Determine the (X, Y) coordinate at the center of the cell enclosing the given text.  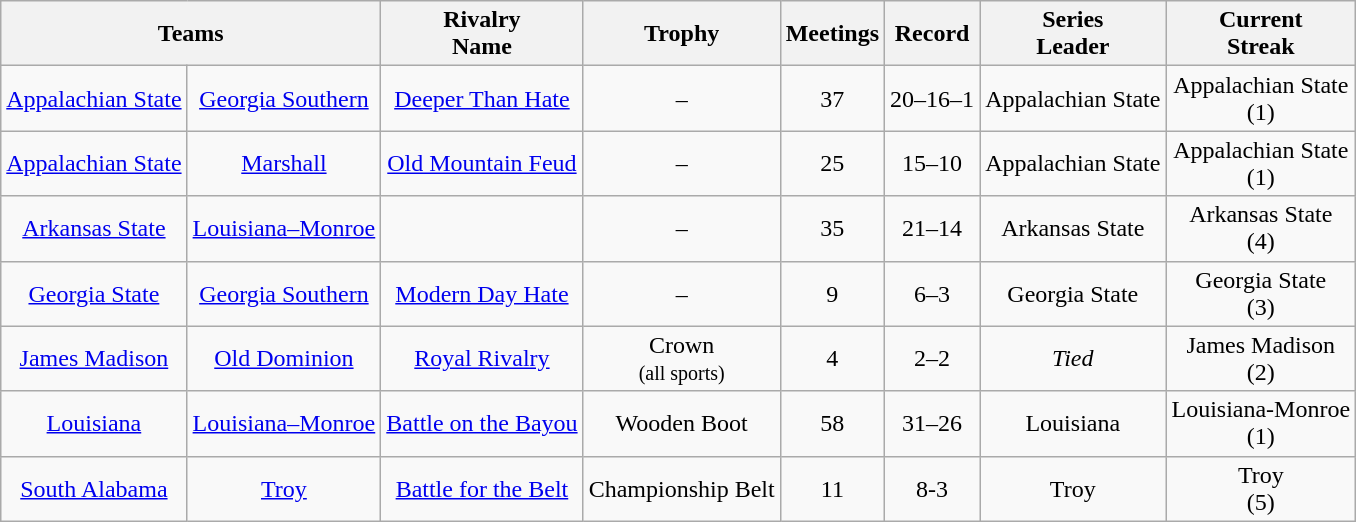
Record (932, 34)
Meetings (832, 34)
SeriesLeader (1073, 34)
9 (832, 294)
Louisiana-Monroe(1) (1261, 424)
Battle for the Belt (482, 488)
21–14 (932, 228)
Tied (1073, 358)
37 (832, 98)
Teams (191, 34)
25 (832, 164)
Crown(all sports) (682, 358)
James Madison (94, 358)
Battle on the Bayou (482, 424)
Marshall (284, 164)
31–26 (932, 424)
35 (832, 228)
2–2 (932, 358)
CurrentStreak (1261, 34)
RivalryName (482, 34)
20–16–1 (932, 98)
8-3 (932, 488)
Troy (5) (1261, 488)
James Madison(2) (1261, 358)
Modern Day Hate (482, 294)
Wooden Boot (682, 424)
Arkansas State(4) (1261, 228)
4 (832, 358)
Deeper Than Hate (482, 98)
6–3 (932, 294)
15–10 (932, 164)
Championship Belt (682, 488)
11 (832, 488)
Georgia State(3) (1261, 294)
South Alabama (94, 488)
Old Dominion (284, 358)
Old Mountain Feud (482, 164)
Royal Rivalry (482, 358)
58 (832, 424)
Trophy (682, 34)
